Find where the given text appears and provide that cell's center as (X, Y) coordinate. 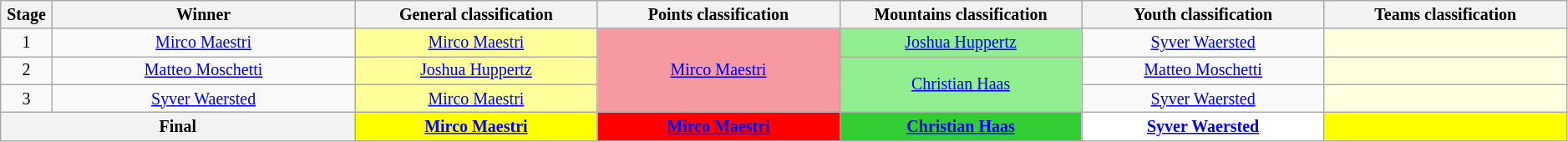
Teams classification (1445, 15)
Youth classification (1203, 15)
Final (178, 127)
2 (27, 70)
Winner (204, 15)
General classification (476, 15)
Stage (27, 15)
1 (27, 43)
3 (27, 99)
Mountains classification (961, 15)
Points classification (718, 15)
